Capture the cell that displays the provided text and extract its (X, Y) central coordinate. 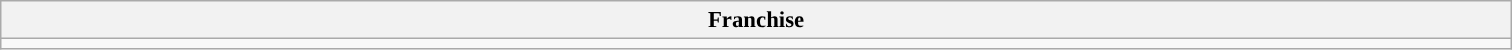
Franchise (756, 20)
